Search for the cell housing the specified text and yield its [x, y] center coordinate. 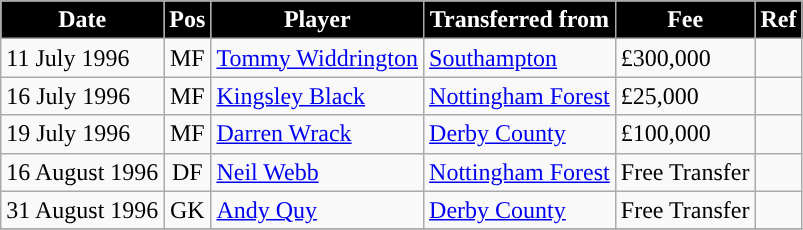
Darren Wrack [318, 134]
Pos [188, 20]
£25,000 [685, 96]
Tommy Widdrington [318, 58]
Ref [778, 20]
19 July 1996 [82, 134]
31 August 1996 [82, 210]
16 July 1996 [82, 96]
11 July 1996 [82, 58]
16 August 1996 [82, 172]
Fee [685, 20]
Southampton [520, 58]
£100,000 [685, 134]
Kingsley Black [318, 96]
DF [188, 172]
Transferred from [520, 20]
Neil Webb [318, 172]
Player [318, 20]
GK [188, 210]
£300,000 [685, 58]
Date [82, 20]
Andy Quy [318, 210]
